Search for the cell housing the specified text and yield its (X, Y) center coordinate. 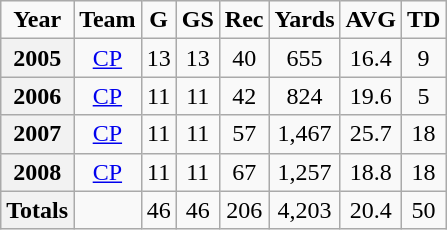
2006 (38, 96)
206 (244, 210)
20.4 (370, 210)
Yards (304, 20)
57 (244, 134)
1,467 (304, 134)
42 (244, 96)
9 (423, 58)
18.8 (370, 172)
Year (38, 20)
TD (423, 20)
Totals (38, 210)
4,203 (304, 210)
50 (423, 210)
1,257 (304, 172)
40 (244, 58)
2005 (38, 58)
2008 (38, 172)
5 (423, 96)
AVG (370, 20)
25.7 (370, 134)
67 (244, 172)
GS (198, 20)
19.6 (370, 96)
Team (108, 20)
824 (304, 96)
2007 (38, 134)
Rec (244, 20)
655 (304, 58)
16.4 (370, 58)
G (158, 20)
